Locate the cell with the specified text and output its [x, y] center coordinate. 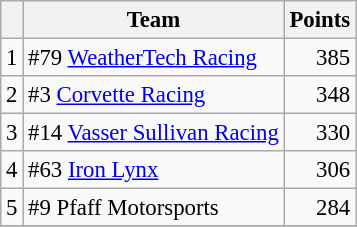
306 [320, 170]
385 [320, 58]
2 [12, 95]
#63 Iron Lynx [154, 170]
284 [320, 208]
1 [12, 58]
5 [12, 208]
Team [154, 20]
4 [12, 170]
348 [320, 95]
3 [12, 133]
#3 Corvette Racing [154, 95]
#14 Vasser Sullivan Racing [154, 133]
330 [320, 133]
Points [320, 20]
#9 Pfaff Motorsports [154, 208]
#79 WeatherTech Racing [154, 58]
